From the cell containing the given text, extract its center point as (x, y) coordinate. 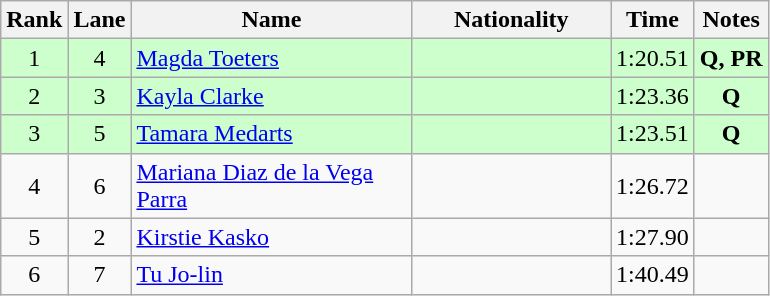
Magda Toeters (272, 58)
1 (34, 58)
Name (272, 20)
1:26.72 (653, 186)
1:23.36 (653, 96)
Lane (100, 20)
Tu Jo-lin (272, 275)
Nationality (512, 20)
1:27.90 (653, 237)
Time (653, 20)
Notes (731, 20)
7 (100, 275)
Tamara Medarts (272, 134)
1:40.49 (653, 275)
Mariana Diaz de la Vega Parra (272, 186)
Rank (34, 20)
1:23.51 (653, 134)
1:20.51 (653, 58)
Kayla Clarke (272, 96)
Kirstie Kasko (272, 237)
Q, PR (731, 58)
